Capture the cell that displays the provided text and extract its [X, Y] central coordinate. 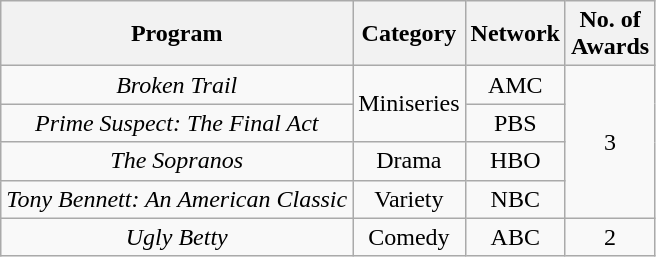
Miniseries [409, 104]
3 [610, 142]
NBC [515, 199]
2 [610, 237]
Prime Suspect: The Final Act [177, 123]
Broken Trail [177, 85]
Variety [409, 199]
ABC [515, 237]
Category [409, 34]
No. ofAwards [610, 34]
HBO [515, 161]
Network [515, 34]
AMC [515, 85]
Tony Bennett: An American Classic [177, 199]
Comedy [409, 237]
Drama [409, 161]
PBS [515, 123]
Ugly Betty [177, 237]
Program [177, 34]
The Sopranos [177, 161]
